Find where the given text appears and provide that cell's center as (x, y) coordinate. 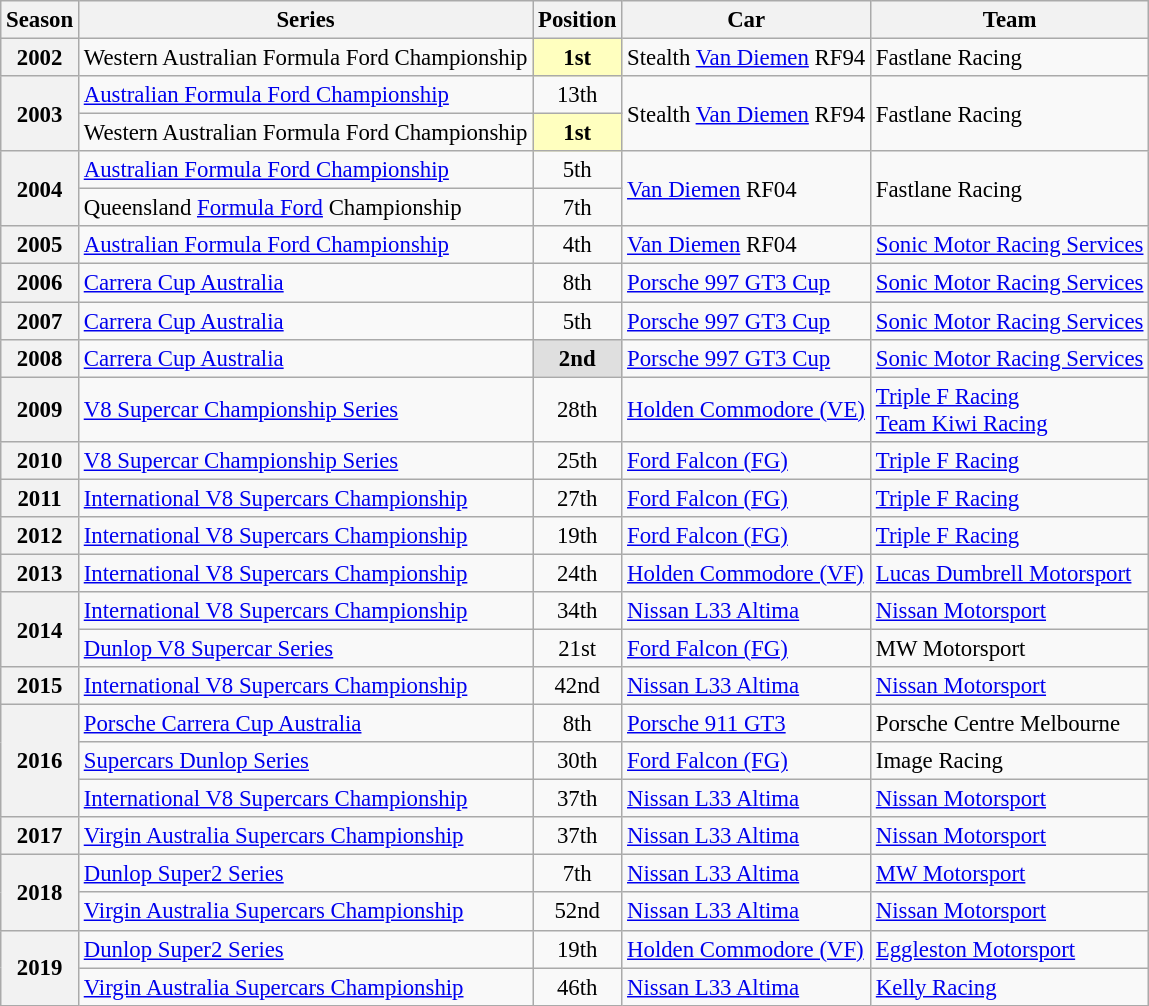
52nd (578, 912)
Eggleston Motorsport (1010, 949)
Season (40, 20)
42nd (578, 686)
2013 (40, 573)
2005 (40, 245)
2011 (40, 498)
25th (578, 460)
21st (578, 648)
2015 (40, 686)
13th (578, 95)
27th (578, 498)
30th (578, 761)
2006 (40, 283)
2007 (40, 321)
Dunlop V8 Supercar Series (305, 648)
Holden Commodore (VE) (746, 410)
2012 (40, 536)
2003 (40, 114)
2008 (40, 358)
2018 (40, 892)
2016 (40, 762)
4th (578, 245)
Image Racing (1010, 761)
2010 (40, 460)
Position (578, 20)
34th (578, 611)
2009 (40, 410)
Series (305, 20)
Supercars Dunlop Series (305, 761)
Queensland Formula Ford Championship (305, 208)
2002 (40, 58)
2014 (40, 630)
Triple F Racing Team Kiwi Racing (1010, 410)
Team (1010, 20)
2019 (40, 968)
Porsche Carrera Cup Australia (305, 724)
28th (578, 410)
24th (578, 573)
46th (578, 987)
Kelly Racing (1010, 987)
Lucas Dumbrell Motorsport (1010, 573)
2017 (40, 836)
Car (746, 20)
Porsche 911 GT3 (746, 724)
2004 (40, 188)
2nd (578, 358)
Porsche Centre Melbourne (1010, 724)
